Output the [x, y] coordinate of the center of the cell containing the given text.  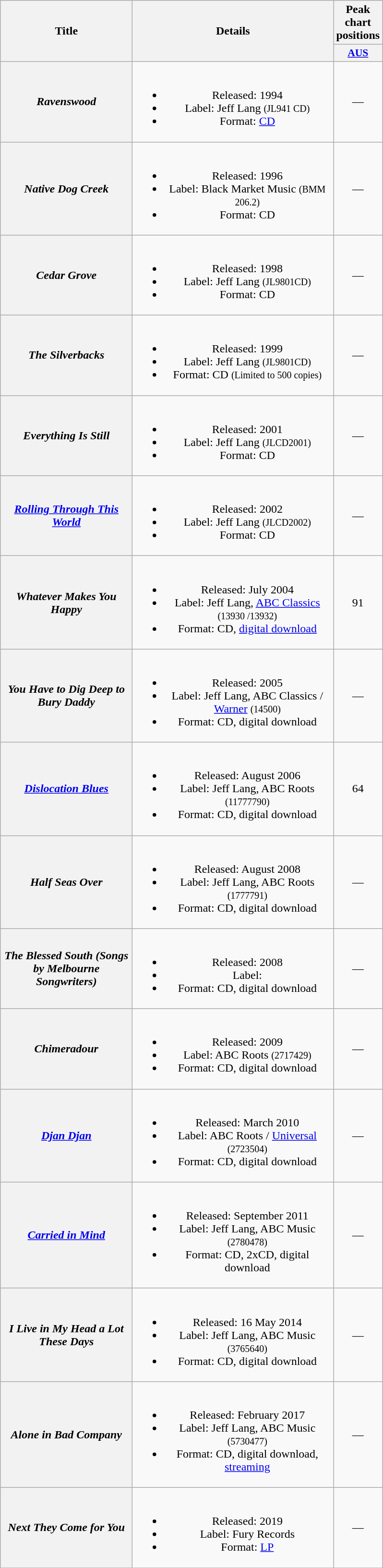
Everything Is Still [66, 436]
91 [358, 603]
Released: March 2010Label: ABC Roots / Universal (2723504)Format: CD, digital download [233, 1135]
Dislocation Blues [66, 789]
Chimeradour [66, 1049]
Title [66, 31]
Released: July 2004Label: Jeff Lang, ABC Classics (13930 /13932)Format: CD, digital download [233, 603]
Cedar Grove [66, 276]
Details [233, 31]
Released: 2001Label: Jeff Lang (JLCD2001)Format: CD [233, 436]
Released: 16 May 2014Label: Jeff Lang, ABC Music (3765640)Format: CD, digital download [233, 1335]
Half Seas Over [66, 882]
Alone in Bad Company [66, 1435]
AUS [358, 53]
Djan Djan [66, 1135]
Next They Come for You [66, 1528]
The Silverbacks [66, 355]
I Live in My Head a Lot These Days [66, 1335]
Released: 2009Label: ABC Roots (2717429)Format: CD, digital download [233, 1049]
Released: 2008Label:Format: CD, digital download [233, 969]
Carried in Mind [66, 1235]
Whatever Makes You Happy [66, 603]
Released: August 2008Label: Jeff Lang, ABC Roots (1777791)Format: CD, digital download [233, 882]
Peak chart positions [358, 23]
Released: 1999Label: Jeff Lang (JL9801CD)Format: CD (Limited to 500 copies) [233, 355]
Released: 1996Label: Black Market Music (BMM 206.2)Format: CD [233, 189]
You Have to Dig Deep to Bury Daddy [66, 696]
64 [358, 789]
Released: 1994Label: Jeff Lang (JL941 CD)Format: CD [233, 102]
Ravenswood [66, 102]
Rolling Through This World [66, 516]
Released: 1998Label: Jeff Lang (JL9801CD)Format: CD [233, 276]
Released: February 2017Label: Jeff Lang, ABC Music (5730477)Format: CD, digital download, streaming [233, 1435]
Native Dog Creek [66, 189]
The Blessed South (Songs by Melbourne Songwriters) [66, 969]
Released: 2005Label: Jeff Lang, ABC Classics / Warner (14500)Format: CD, digital download [233, 696]
Released: 2019Label: Fury RecordsFormat: LP [233, 1528]
Released: 2002Label: Jeff Lang (JLCD2002)Format: CD [233, 516]
Released: September 2011Label: Jeff Lang, ABC Music (2780478)Format: CD, 2xCD, digital download [233, 1235]
Released: August 2006Label: Jeff Lang, ABC Roots (11777790)Format: CD, digital download [233, 789]
